Return the (X, Y) coordinate for the center point of the cell that contains the specified text.  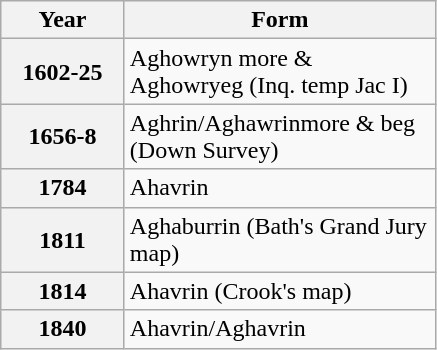
Ahavrin/Aghavrin (280, 329)
Aghrin/Aghawrinmore & beg (Down Survey) (280, 136)
Ahavrin (280, 188)
Ahavrin (Crook's map) (280, 291)
1811 (63, 240)
Aghaburrin (Bath's Grand Jury map) (280, 240)
Form (280, 20)
1840 (63, 329)
Aghowryn more & Aghowryeg (Inq. temp Jac I) (280, 72)
Year (63, 20)
1784 (63, 188)
1656-8 (63, 136)
1602-25 (63, 72)
1814 (63, 291)
